Detect which cell encompasses the target text, then output its [X, Y] center coordinate. 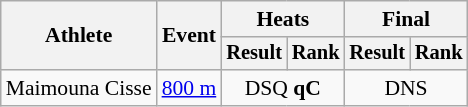
DNS [406, 88]
Maimouna Cisse [79, 88]
Final [406, 19]
Athlete [79, 36]
DSQ qC [282, 88]
Heats [282, 19]
Event [190, 36]
800 m [190, 88]
